Detect which cell encompasses the target text, then output its [X, Y] center coordinate. 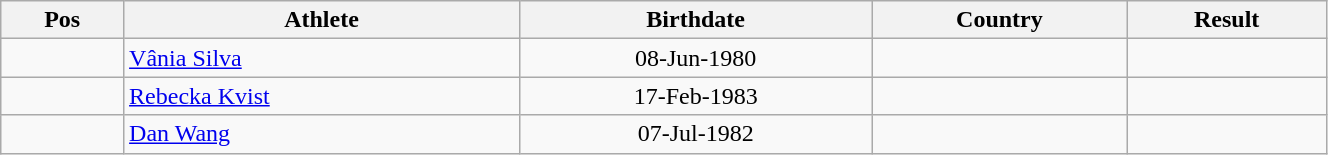
Vânia Silva [322, 58]
17-Feb-1983 [695, 96]
Rebecka Kvist [322, 96]
Result [1226, 20]
Birthdate [695, 20]
08-Jun-1980 [695, 58]
Pos [62, 20]
Dan Wang [322, 134]
Athlete [322, 20]
Country [1000, 20]
07-Jul-1982 [695, 134]
